Locate the cell with the specified text and output its (x, y) center coordinate. 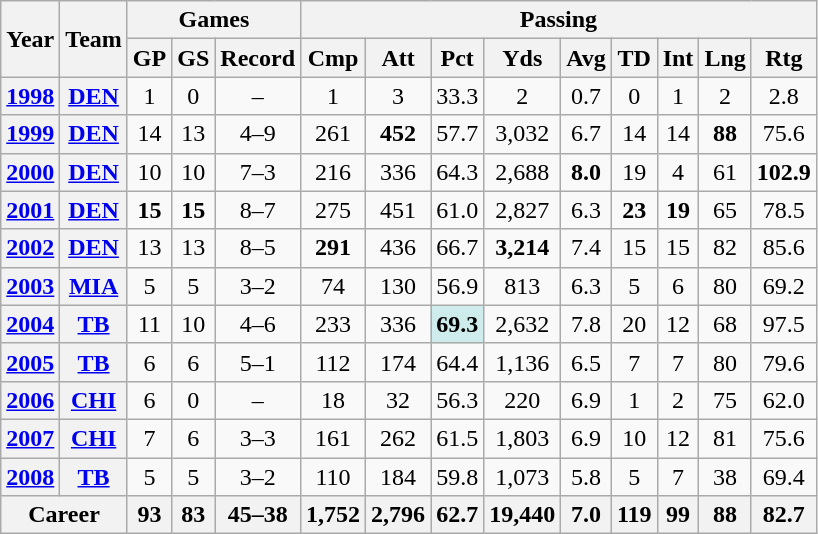
130 (398, 286)
68 (725, 324)
184 (398, 477)
8.0 (586, 172)
2003 (30, 286)
62.7 (458, 515)
Career (64, 515)
1999 (30, 134)
261 (334, 134)
Games (214, 20)
4–9 (258, 134)
2001 (30, 210)
97.5 (784, 324)
Yds (522, 58)
62.0 (784, 400)
6.7 (586, 134)
2008 (30, 477)
74 (334, 286)
Int (678, 58)
174 (398, 362)
23 (634, 210)
GS (194, 58)
Avg (586, 58)
Record (258, 58)
64.4 (458, 362)
8–5 (258, 248)
2,796 (398, 515)
11 (149, 324)
1998 (30, 96)
2002 (30, 248)
65 (725, 210)
112 (334, 362)
83 (194, 515)
7.8 (586, 324)
4 (678, 172)
216 (334, 172)
2,688 (522, 172)
3,214 (522, 248)
93 (149, 515)
57.7 (458, 134)
2.8 (784, 96)
Rtg (784, 58)
56.3 (458, 400)
82 (725, 248)
4–6 (258, 324)
45–38 (258, 515)
33.3 (458, 96)
291 (334, 248)
2007 (30, 438)
GP (149, 58)
56.9 (458, 286)
38 (725, 477)
81 (725, 438)
3 (398, 96)
436 (398, 248)
7.0 (586, 515)
79.6 (784, 362)
2,632 (522, 324)
69.4 (784, 477)
TD (634, 58)
3,032 (522, 134)
19,440 (522, 515)
61 (725, 172)
233 (334, 324)
2005 (30, 362)
813 (522, 286)
82.7 (784, 515)
3–3 (258, 438)
69.3 (458, 324)
MIA (94, 286)
2,827 (522, 210)
Year (30, 39)
18 (334, 400)
Passing (559, 20)
78.5 (784, 210)
119 (634, 515)
161 (334, 438)
262 (398, 438)
2006 (30, 400)
1,136 (522, 362)
66.7 (458, 248)
20 (634, 324)
7–3 (258, 172)
6.5 (586, 362)
1,073 (522, 477)
5.8 (586, 477)
220 (522, 400)
61.0 (458, 210)
Lng (725, 58)
Att (398, 58)
0.7 (586, 96)
Team (94, 39)
452 (398, 134)
75 (725, 400)
61.5 (458, 438)
32 (398, 400)
102.9 (784, 172)
7.4 (586, 248)
110 (334, 477)
1,803 (522, 438)
5–1 (258, 362)
1,752 (334, 515)
85.6 (784, 248)
64.3 (458, 172)
451 (398, 210)
8–7 (258, 210)
Cmp (334, 58)
Pct (458, 58)
99 (678, 515)
59.8 (458, 477)
2000 (30, 172)
275 (334, 210)
69.2 (784, 286)
2004 (30, 324)
